Return the (X, Y) coordinate for the center point of the cell that contains the specified text.  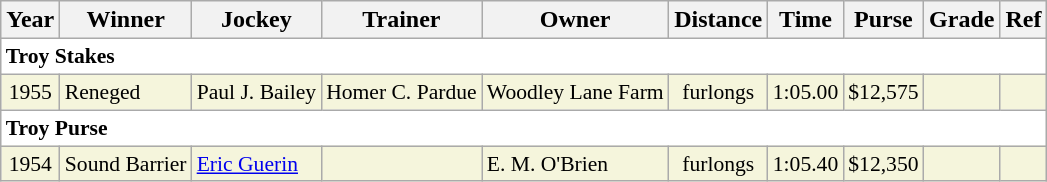
Reneged (126, 92)
Ref (1024, 20)
Owner (576, 20)
Woodley Lane Farm (576, 92)
$12,350 (883, 164)
Eric Guerin (256, 164)
Distance (718, 20)
1:05.40 (806, 164)
Year (30, 20)
Troy Stakes (524, 57)
Jockey (256, 20)
Trainer (402, 20)
Grade (962, 20)
Winner (126, 20)
1:05.00 (806, 92)
1955 (30, 92)
Sound Barrier (126, 164)
Purse (883, 20)
Homer C. Pardue (402, 92)
Troy Purse (524, 128)
Time (806, 20)
E. M. O'Brien (576, 164)
1954 (30, 164)
Paul J. Bailey (256, 92)
$12,575 (883, 92)
